Pinpoint the cell where the given text exists, returning its (x, y) midpoint coordinate. 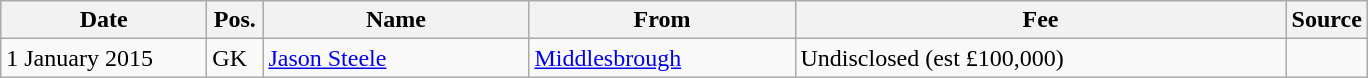
1 January 2015 (104, 58)
Jason Steele (396, 58)
Middlesbrough (662, 58)
Source (1326, 20)
Fee (1040, 20)
Pos. (235, 20)
Undisclosed (est £100,000) (1040, 58)
Name (396, 20)
Date (104, 20)
From (662, 20)
GK (235, 58)
